Extract the [X, Y] coordinate from the center of the cell holding the provided text.  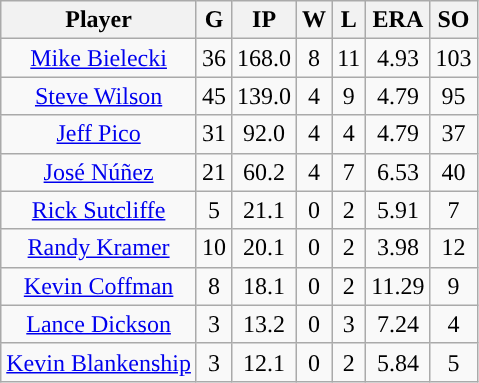
31 [214, 134]
Steve Wilson [99, 96]
11 [349, 58]
5.84 [398, 362]
Rick Sutcliffe [99, 210]
60.2 [264, 172]
L [349, 20]
92.0 [264, 134]
Kevin Blankenship [99, 362]
12.1 [264, 362]
4.93 [398, 58]
18.1 [264, 286]
Lance Dickson [99, 324]
12 [454, 248]
Randy Kramer [99, 248]
7.24 [398, 324]
G [214, 20]
ERA [398, 20]
45 [214, 96]
José Núñez [99, 172]
11.29 [398, 286]
21.1 [264, 210]
3.98 [398, 248]
20.1 [264, 248]
13.2 [264, 324]
21 [214, 172]
103 [454, 58]
IP [264, 20]
W [314, 20]
Mike Bielecki [99, 58]
Player [99, 20]
37 [454, 134]
36 [214, 58]
SO [454, 20]
Kevin Coffman [99, 286]
168.0 [264, 58]
6.53 [398, 172]
95 [454, 96]
40 [454, 172]
Jeff Pico [99, 134]
10 [214, 248]
5.91 [398, 210]
139.0 [264, 96]
